Extract the (X, Y) coordinate from the center of the cell holding the provided text.  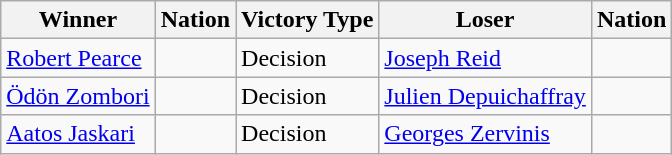
Robert Pearce (78, 58)
Joseph Reid (486, 58)
Aatos Jaskari (78, 134)
Victory Type (308, 20)
Ödön Zombori (78, 96)
Julien Depuichaffray (486, 96)
Loser (486, 20)
Winner (78, 20)
Georges Zervinis (486, 134)
